Return the (X, Y) coordinate for the center point of the cell that contains the specified text.  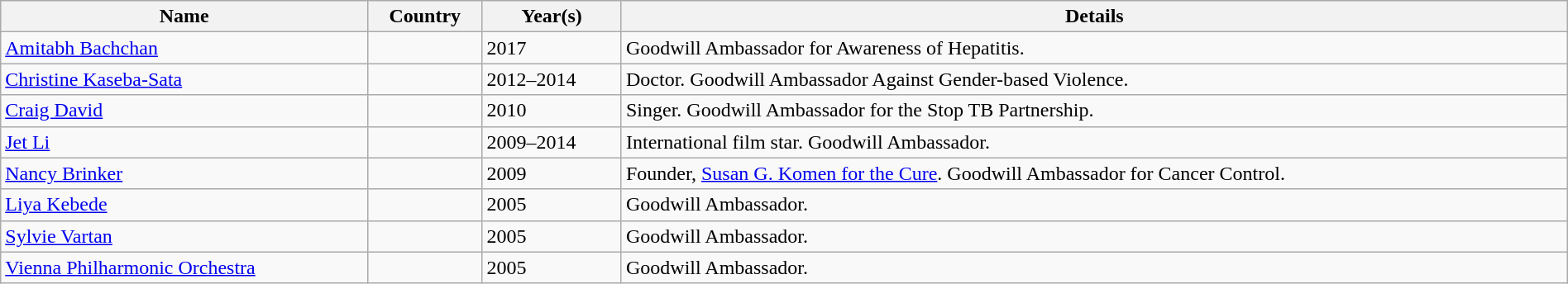
Amitabh Bachchan (184, 48)
Singer. Goodwill Ambassador for the Stop TB Partnership. (1094, 111)
2009–2014 (552, 142)
Liya Kebede (184, 205)
2010 (552, 111)
Vienna Philharmonic Orchestra (184, 267)
Name (184, 17)
Founder, Susan G. Komen for the Cure. Goodwill Ambassador for Cancer Control. (1094, 173)
2009 (552, 173)
Craig David (184, 111)
Jet Li (184, 142)
Doctor. Goodwill Ambassador Against Gender-based Violence. (1094, 79)
Year(s) (552, 17)
International film star. Goodwill Ambassador. (1094, 142)
Nancy Brinker (184, 173)
Details (1094, 17)
Goodwill Ambassador for Awareness of Hepatitis. (1094, 48)
Sylvie Vartan (184, 236)
2012–2014 (552, 79)
2017 (552, 48)
Christine Kaseba-Sata (184, 79)
Country (425, 17)
